Locate the cell with the specified text and output its (X, Y) center coordinate. 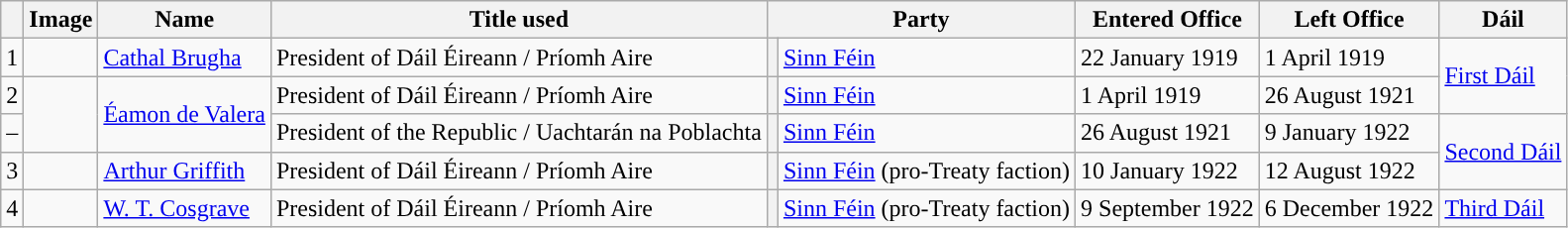
1 (12, 57)
Left Office (1349, 20)
Dáil (1504, 20)
9 January 1922 (1349, 133)
– (12, 133)
6 December 1922 (1349, 208)
Arthur Griffith (184, 171)
First Dáil (1504, 76)
Entered Office (1168, 20)
Name (184, 20)
2 (12, 95)
9 September 1922 (1168, 208)
22 January 1919 (1168, 57)
Cathal Brugha (184, 57)
12 August 1922 (1349, 171)
Party (921, 20)
Title used (519, 20)
President of the Republic / Uachtarán na Poblachta (519, 133)
3 (12, 171)
Image (61, 20)
W. T. Cosgrave (184, 208)
10 January 1922 (1168, 171)
Éamon de Valera (184, 114)
Second Dáil (1504, 152)
4 (12, 208)
Third Dáil (1504, 208)
